From the cell containing the given text, extract its center point as (x, y) coordinate. 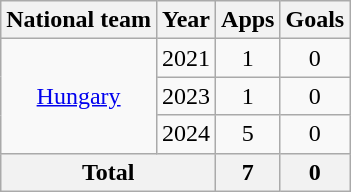
7 (248, 172)
Hungary (79, 96)
Total (108, 172)
2024 (186, 134)
Goals (315, 20)
2023 (186, 96)
5 (248, 134)
Apps (248, 20)
Year (186, 20)
2021 (186, 58)
National team (79, 20)
